Return the [x, y] coordinate for the center point of the cell that contains the specified text.  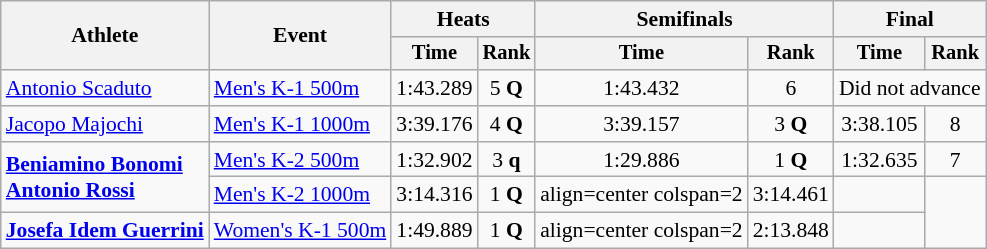
3:14.316 [434, 195]
3:14.461 [791, 195]
3:38.105 [880, 124]
1:43.289 [434, 88]
2:13.848 [791, 231]
1:49.889 [434, 231]
6 [791, 88]
Semifinals [684, 19]
1:32.902 [434, 160]
3 q [507, 160]
7 [956, 160]
Men's K-2 1000m [300, 195]
Final [910, 19]
Men's K-1 1000m [300, 124]
5 Q [507, 88]
Event [300, 36]
8 [956, 124]
Women's K-1 500m [300, 231]
Men's K-1 500m [300, 88]
Antonio Scaduto [105, 88]
1:43.432 [641, 88]
Men's K-2 500m [300, 160]
Jacopo Majochi [105, 124]
Heats [463, 19]
Josefa Idem Guerrini [105, 231]
1:29.886 [641, 160]
Did not advance [910, 88]
3:39.176 [434, 124]
1:32.635 [880, 160]
3:39.157 [641, 124]
Beniamino Bonomi Antonio Rossi [105, 178]
4 Q [507, 124]
Athlete [105, 36]
3 Q [791, 124]
